Provide the [x, y] coordinate of the cell's center where the given text is located.  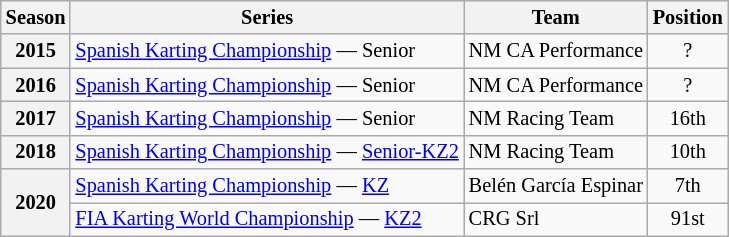
91st [688, 219]
Position [688, 17]
Team [556, 17]
16th [688, 118]
2015 [36, 51]
2018 [36, 152]
Belén García Espinar [556, 186]
Series [266, 17]
2017 [36, 118]
10th [688, 152]
Season [36, 17]
7th [688, 186]
FIA Karting World Championship — KZ2 [266, 219]
Spanish Karting Championship — Senior-KZ2 [266, 152]
CRG Srl [556, 219]
2020 [36, 202]
2016 [36, 85]
Spanish Karting Championship — KZ [266, 186]
